From the cell containing the given text, extract its center point as (X, Y) coordinate. 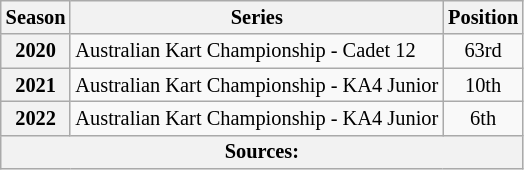
10th (483, 85)
63rd (483, 51)
Australian Kart Championship - Cadet 12 (256, 51)
2021 (36, 85)
2022 (36, 118)
Season (36, 17)
Position (483, 17)
Sources: (262, 152)
6th (483, 118)
2020 (36, 51)
Series (256, 17)
